Identify which cell holds the provided text, then report its [X, Y] central coordinate. 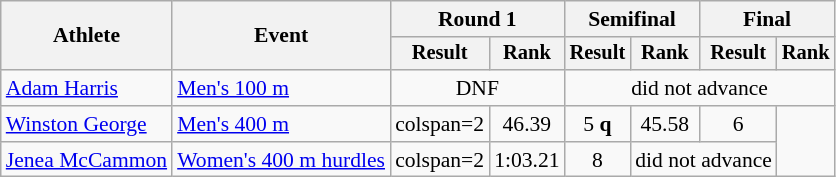
Round 1 [478, 19]
DNF [478, 88]
Adam Harris [86, 88]
5 q [598, 124]
6 [738, 124]
Semifinal [632, 19]
45.58 [664, 124]
46.39 [526, 124]
colspan=2 [440, 124]
Athlete [86, 36]
Final [766, 19]
Men's 400 m [281, 124]
did not advance [700, 88]
Event [281, 36]
Men's 100 m [281, 88]
Winston George [86, 124]
